Find where the given text appears and provide that cell's center as [x, y] coordinate. 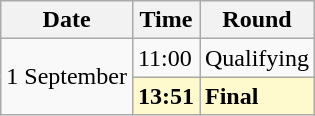
Qualifying [258, 58]
11:00 [166, 58]
Date [67, 20]
Time [166, 20]
13:51 [166, 96]
Round [258, 20]
Final [258, 96]
1 September [67, 77]
